Provide the (x, y) coordinate of the cell's center where the given text is located.  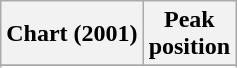
Peakposition (189, 34)
Chart (2001) (72, 34)
